Search for the cell housing the specified text and yield its [x, y] center coordinate. 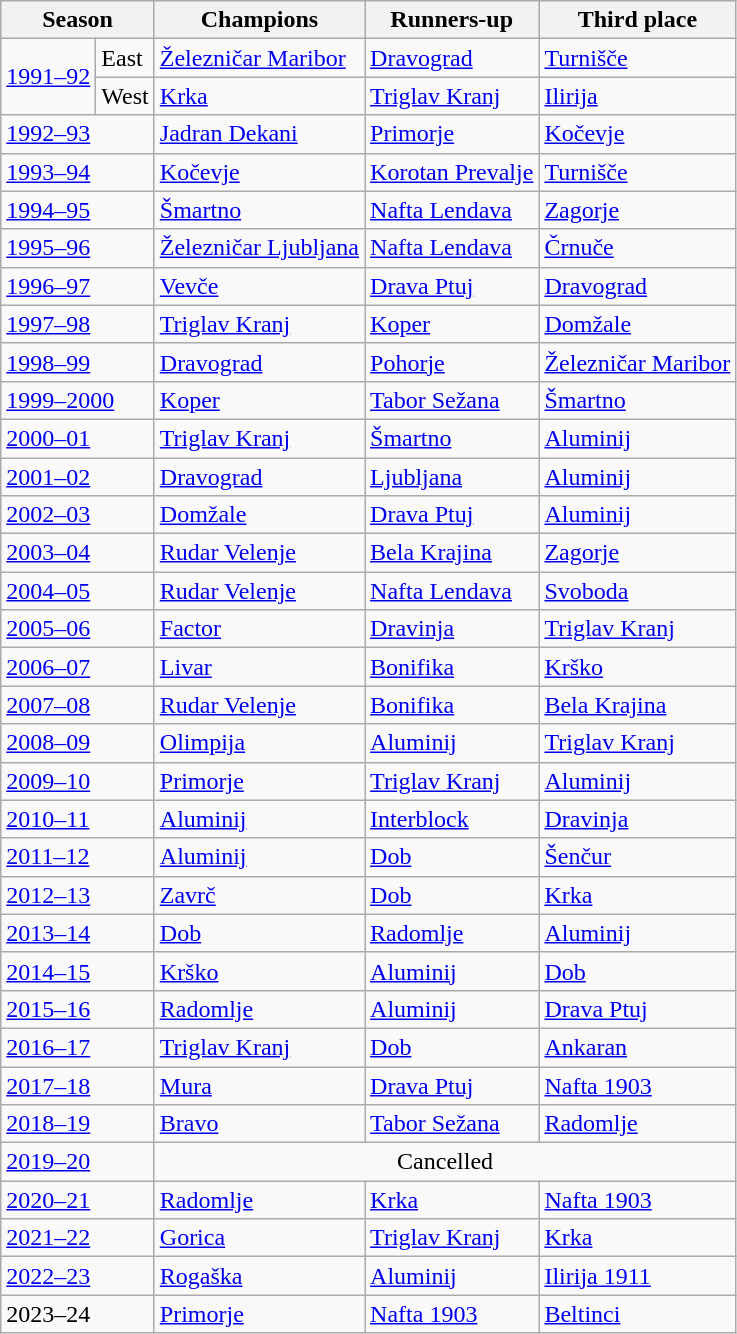
2018–19 [78, 1124]
1996–97 [78, 286]
2006–07 [78, 667]
Svoboda [638, 591]
Livar [259, 667]
Third place [638, 20]
1997–98 [78, 324]
Season [78, 20]
Jadran Dekani [259, 134]
2012–13 [78, 895]
Interblock [452, 819]
West [125, 96]
Cancelled [445, 1162]
Olimpija [259, 743]
Bravo [259, 1124]
Ilirija [638, 96]
1991–92 [48, 77]
Ljubljana [452, 477]
Pohorje [452, 362]
2022–23 [78, 1276]
Vevče [259, 286]
2016–17 [78, 1047]
Šenčur [638, 857]
1993–94 [78, 172]
Beltinci [638, 1314]
Runners-up [452, 20]
2017–18 [78, 1085]
2008–09 [78, 743]
Ankaran [638, 1047]
2009–10 [78, 781]
2023–24 [78, 1314]
2003–04 [78, 553]
Ilirija 1911 [638, 1276]
Gorica [259, 1238]
1999–2000 [78, 400]
Zavrč [259, 895]
2002–03 [78, 515]
2021–22 [78, 1238]
2014–15 [78, 971]
East [125, 58]
1995–96 [78, 248]
2019–20 [78, 1162]
Korotan Prevalje [452, 172]
2011–12 [78, 857]
Champions [259, 20]
2013–14 [78, 933]
Železničar Ljubljana [259, 248]
2005–06 [78, 629]
2004–05 [78, 591]
Mura [259, 1085]
1992–93 [78, 134]
1994–95 [78, 210]
1998–99 [78, 362]
2000–01 [78, 438]
2001–02 [78, 477]
2010–11 [78, 819]
Factor [259, 629]
2007–08 [78, 705]
2015–16 [78, 1009]
2020–21 [78, 1200]
Črnuče [638, 248]
Rogaška [259, 1276]
